From the cell containing the given text, extract its center point as [x, y] coordinate. 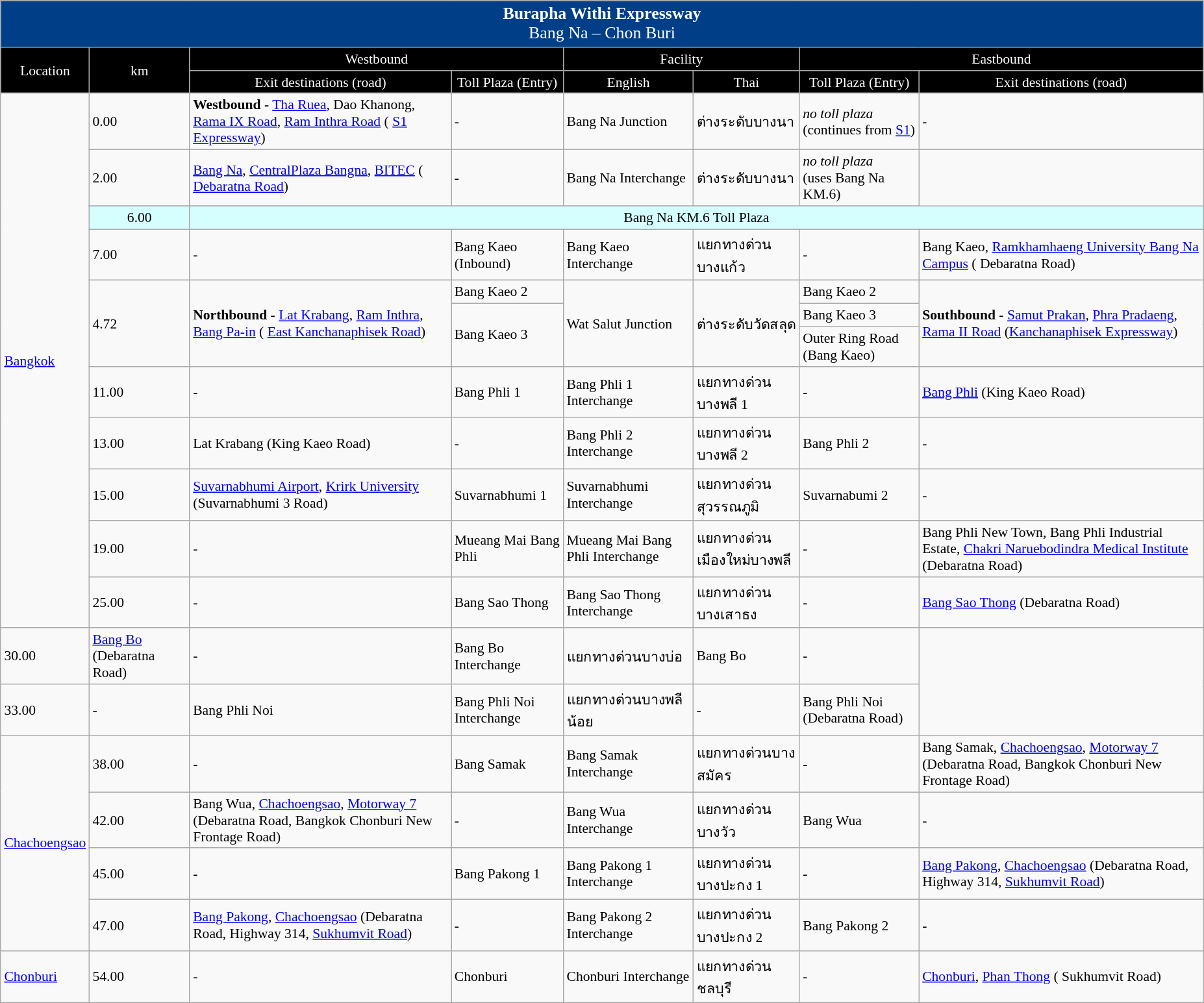
แยกทางด่วนบางบ่อ [628, 657]
no toll plaza(continues from S1) [859, 122]
แยกทางด่วนเมืองใหม่บางพลี [747, 549]
Bang Kaeo (Inbound) [508, 254]
45.00 [139, 874]
Bang Phli 1 Interchange [628, 392]
แยกทางด่วนบางปะกง 2 [747, 926]
Bang Samak Interchange [628, 765]
Eastbound [1001, 59]
Bang Sao Thong Interchange [628, 602]
Thai [747, 82]
แยกทางด่วนบางพลี 2 [747, 444]
Mueang Mai Bang Phli [508, 549]
Bang Wua Interchange [628, 821]
Bang Phli 2 Interchange [628, 444]
Bang Phli Noi [321, 710]
Location [45, 70]
Bang Bo (Debaratna Road) [139, 657]
Suvarnabhumi 1 [508, 495]
Bang Pakong 1 [508, 874]
0.00 [139, 122]
11.00 [139, 392]
Bang Phli 1 [508, 392]
แยกทางด่วนบางพลีน้อย [628, 710]
Bang Wua [859, 821]
15.00 [139, 495]
แยกทางด่วนบางวัว [747, 821]
25.00 [139, 602]
Burapha Withi ExpresswayBang Na – Chon Buri [601, 24]
Bang Na, CentralPlaza Bangna, BITEC ( Debaratna Road) [321, 178]
Chonburi, Phan Thong ( Sukhumvit Road) [1061, 976]
แยกทางด่วนชลบุรี [747, 976]
Facility [681, 59]
19.00 [139, 549]
42.00 [139, 821]
Suvarnabhumi Interchange [628, 495]
Bang Pakong 2 [859, 926]
Bang Phli Noi (Debaratna Road) [859, 710]
Bang Samak, Chachoengsao, Motorway 7 (Debaratna Road, Bangkok Chonburi New Frontage Road) [1061, 765]
Bang Wua, Chachoengsao, Motorway 7 (Debaratna Road, Bangkok Chonburi New Frontage Road) [321, 821]
Bang Na Junction [628, 122]
Bang Samak [508, 765]
Chachoengsao [45, 844]
54.00 [139, 976]
Suvarnabhumi Airport, Krirk University (Suvarnabhumi 3 Road) [321, 495]
Westbound [377, 59]
Bang Bo Interchange [508, 657]
Bang Pakong 2 Interchange [628, 926]
แยกทางด่วนบางแก้ว [747, 254]
no toll plaza(uses Bang Na KM.6) [859, 178]
Bang Sao Thong [508, 602]
แยกทางด่วนสุวรรณภูมิ [747, 495]
Bang Kaeo, Ramkhamhaeng University Bang Na Campus ( Debaratna Road) [1061, 254]
แยกทางด่วนบางสมัคร [747, 765]
Westbound - Tha Ruea, Dao Khanong, Rama IX Road, Ram Inthra Road ( S1 Expressway) [321, 122]
30.00 [45, 657]
4.72 [139, 323]
Suvarnabumi 2 [859, 495]
Bang Na Interchange [628, 178]
47.00 [139, 926]
Mueang Mai Bang Phli Interchange [628, 549]
7.00 [139, 254]
Bang Kaeo Interchange [628, 254]
Wat Salut Junction [628, 323]
Bang Phli New Town, Bang Phli Industrial Estate, Chakri Naruebodindra Medical Institute (Debaratna Road) [1061, 549]
Bang Phli Noi Interchange [508, 710]
Bangkok [45, 361]
Bang Phli 2 [859, 444]
Chonburi Interchange [628, 976]
13.00 [139, 444]
ต่างระดับวัดสลุด [747, 323]
แยกทางด่วนบางเสาธง [747, 602]
English [628, 82]
Bang Na KM.6 Toll Plaza [696, 218]
33.00 [45, 710]
Bang Sao Thong (Debaratna Road) [1061, 602]
แยกทางด่วนบางพลี 1 [747, 392]
Bang Phli (King Kaeo Road) [1061, 392]
แยกทางด่วนบางปะกง 1 [747, 874]
6.00 [139, 218]
Outer Ring Road (Bang Kaeo) [859, 347]
Bang Pakong 1 Interchange [628, 874]
Southbound - Samut Prakan, Phra Pradaeng, Rama II Road (Kanchanaphisek Expressway) [1061, 323]
38.00 [139, 765]
2.00 [139, 178]
Northbound - Lat Krabang, Ram Inthra, Bang Pa-in ( East Kanchanaphisek Road) [321, 323]
Bang Bo [747, 657]
km [139, 70]
Lat Krabang (King Kaeo Road) [321, 444]
